For the text-containing cell, return its midpoint in (X, Y) coordinate format. 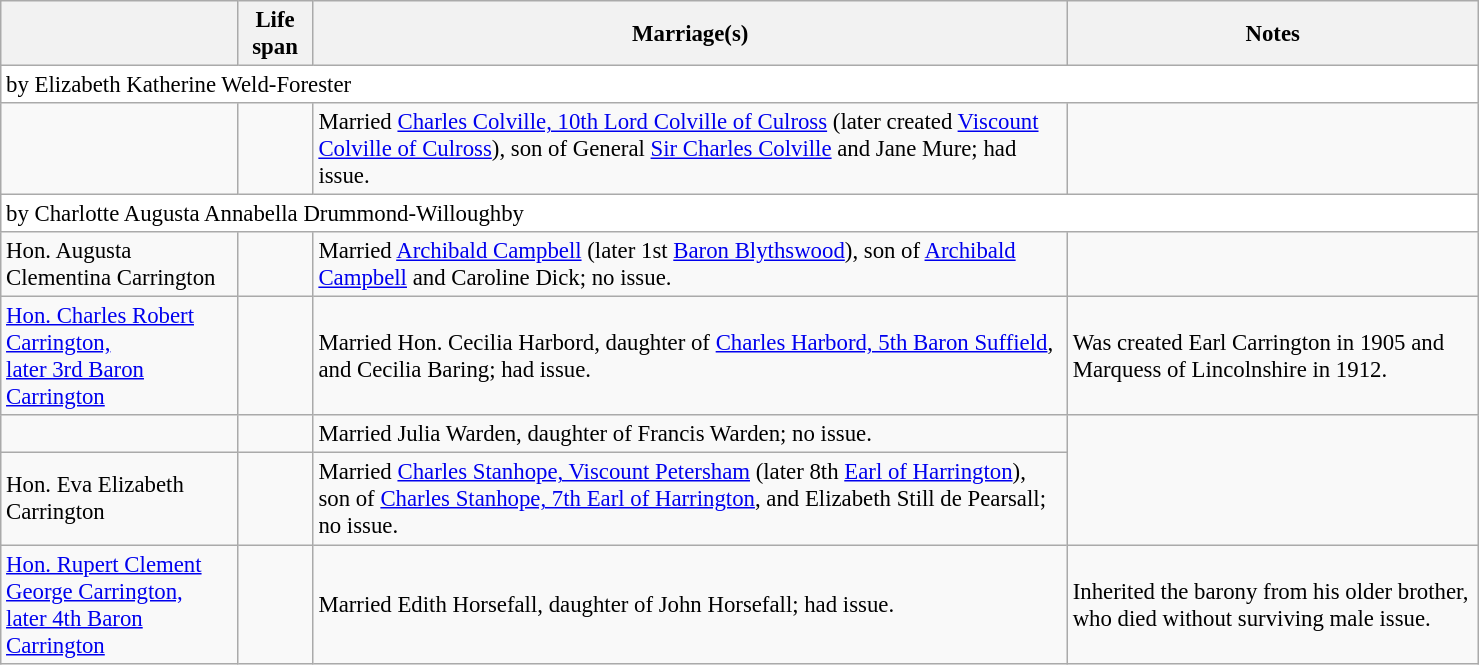
Was created Earl Carrington in 1905 and Marquess of Lincolnshire in 1912. (1272, 356)
Hon. Augusta Clementina Carrington (119, 264)
Hon. Rupert Clement George Carrington,later 4th Baron Carrington (119, 604)
Hon. Eva Elizabeth Carrington (119, 499)
Married Hon. Cecilia Harbord, daughter of Charles Harbord, 5th Baron Suffield, and Cecilia Baring; had issue. (690, 356)
Married Julia Warden, daughter of Francis Warden; no issue. (690, 435)
Hon. Charles Robert Carrington,later 3rd Baron Carrington (119, 356)
Marriage(s) (690, 34)
Married Archibald Campbell (later 1st Baron Blythswood), son of Archibald Campbell and Caroline Dick; no issue. (690, 264)
by Elizabeth Katherine Weld-Forester (740, 85)
Married Edith Horsefall, daughter of John Horsefall; had issue. (690, 604)
Notes (1272, 34)
Inherited the barony from his older brother, who died without surviving male issue. (1272, 604)
by Charlotte Augusta Annabella Drummond-Willoughby (740, 214)
Life span (275, 34)
